Detect which cell encompasses the target text, then output its [X, Y] center coordinate. 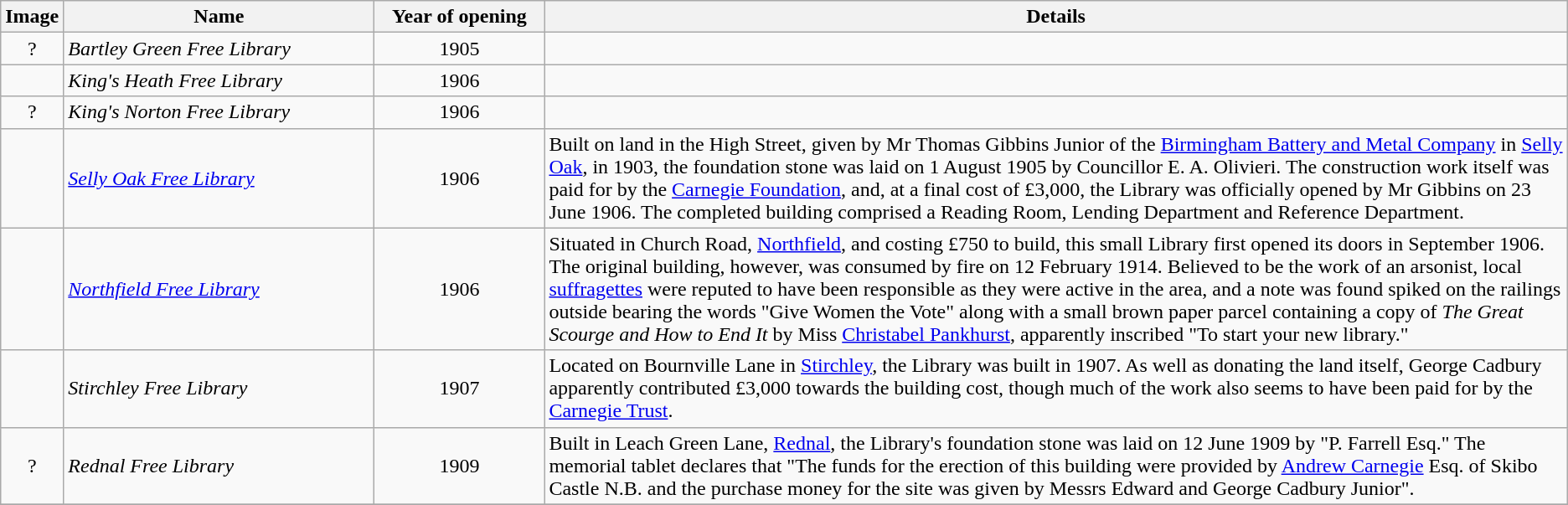
1905 [459, 49]
1907 [459, 389]
Rednal Free Library [219, 466]
Year of opening [459, 17]
Stirchley Free Library [219, 389]
Name [219, 17]
Northfield Free Library [219, 289]
King's Heath Free Library [219, 80]
Selly Oak Free Library [219, 178]
Image [32, 17]
Bartley Green Free Library [219, 49]
1909 [459, 466]
Details [1055, 17]
King's Norton Free Library [219, 112]
